Pinpoint the cell where the given text exists, returning its (x, y) midpoint coordinate. 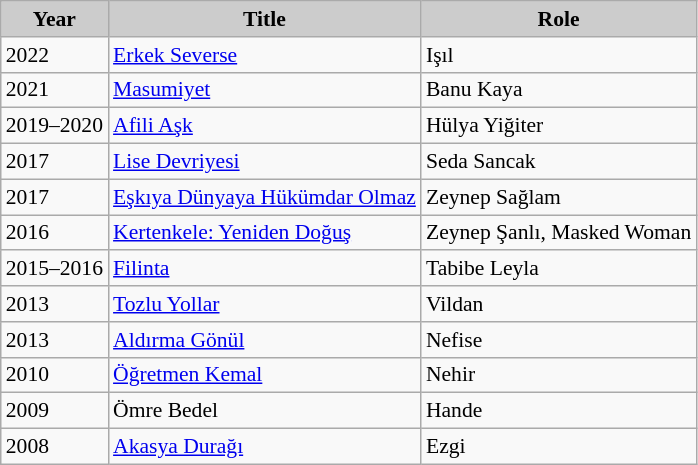
Hande (558, 411)
2010 (54, 375)
Afili Aşk (264, 126)
Aldırma Gönül (264, 340)
2019–2020 (54, 126)
2022 (54, 55)
2021 (54, 90)
Erkek Severse (264, 55)
2015–2016 (54, 269)
Ömre Bedel (264, 411)
Zeynep Sağlam (558, 197)
Lise Devriyesi (264, 162)
Role (558, 19)
Seda Sancak (558, 162)
Tabibe Leyla (558, 269)
2009 (54, 411)
Ezgi (558, 447)
Hülya Yiğiter (558, 126)
Işıl (558, 55)
Öğretmen Kemal (264, 375)
Banu Kaya (558, 90)
Nefise (558, 340)
Eşkıya Dünyaya Hükümdar Olmaz (264, 197)
Filinta (264, 269)
2008 (54, 447)
2016 (54, 233)
Masumiyet (264, 90)
Zeynep Şanlı, Masked Woman (558, 233)
Kertenkele: Yeniden Doğuş (264, 233)
Nehir (558, 375)
Year (54, 19)
Akasya Durağı (264, 447)
Title (264, 19)
Vildan (558, 304)
Tozlu Yollar (264, 304)
